Capture the cell that displays the provided text and extract its (X, Y) central coordinate. 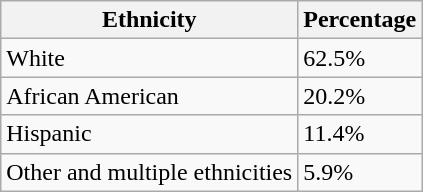
Other and multiple ethnicities (150, 172)
Hispanic (150, 134)
62.5% (360, 58)
5.9% (360, 172)
Percentage (360, 20)
African American (150, 96)
11.4% (360, 134)
White (150, 58)
20.2% (360, 96)
Ethnicity (150, 20)
